Provide the [x, y] coordinate of the cell's center where the given text is located.  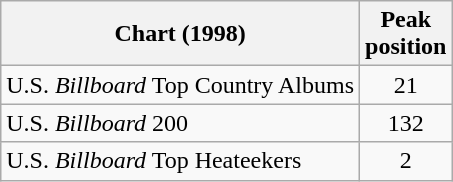
U.S. Billboard Top Country Albums [180, 85]
U.S. Billboard Top Heateekers [180, 161]
Chart (1998) [180, 34]
21 [406, 85]
Peakposition [406, 34]
U.S. Billboard 200 [180, 123]
2 [406, 161]
132 [406, 123]
